Output the [X, Y] coordinate of the center of the cell containing the given text.  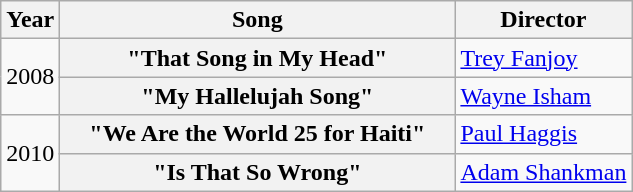
Paul Haggis [544, 134]
Trey Fanjoy [544, 58]
Year [30, 20]
"We Are the World 25 for Haiti" [258, 134]
"My Hallelujah Song" [258, 96]
2010 [30, 153]
Song [258, 20]
"That Song in My Head" [258, 58]
Adam Shankman [544, 172]
"Is That So Wrong" [258, 172]
Director [544, 20]
Wayne Isham [544, 96]
2008 [30, 77]
